Extract the (X, Y) coordinate from the center of the cell holding the provided text.  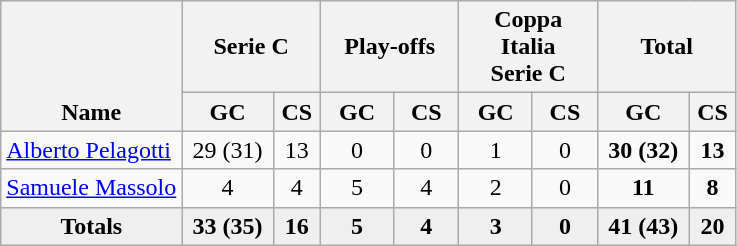
8 (712, 188)
Total (666, 47)
1 (496, 150)
16 (296, 226)
Alberto Pelagotti (92, 150)
3 (496, 226)
Serie C (252, 47)
Totals (92, 226)
Play-offs (390, 47)
Coppa ItaliaSerie C (528, 47)
Samuele Massolo (92, 188)
30 (32) (642, 150)
20 (712, 226)
41 (43) (642, 226)
Name (92, 66)
2 (496, 188)
11 (642, 188)
29 (31) (228, 150)
33 (35) (228, 226)
